From the cell containing the given text, extract its center point as [X, Y] coordinate. 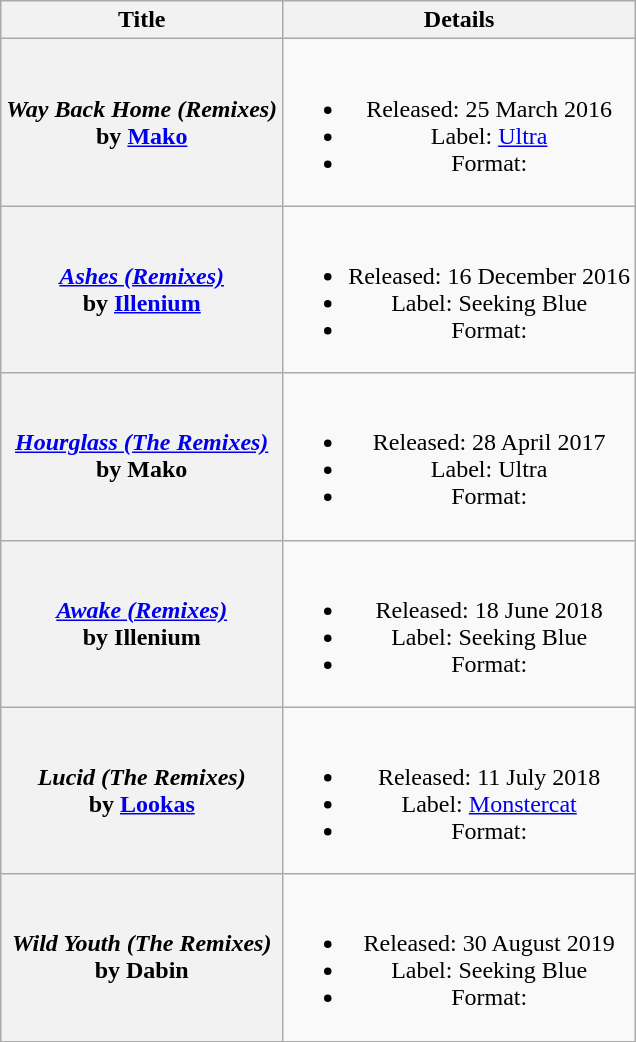
Ashes (Remixes)by Illenium [142, 290]
Released: 11 July 2018Label: MonstercatFormat: [460, 790]
Title [142, 20]
Lucid (The Remixes)by Lookas [142, 790]
Hourglass (The Remixes)by Mako [142, 456]
Details [460, 20]
Released: 30 August 2019Label: Seeking BlueFormat: [460, 958]
Released: 25 March 2016Label: UltraFormat: [460, 122]
Way Back Home (Remixes)by Mako [142, 122]
Released: 18 June 2018Label: Seeking BlueFormat: [460, 624]
Released: 16 December 2016Label: Seeking BlueFormat: [460, 290]
Released: 28 April 2017Label: UltraFormat: [460, 456]
Awake (Remixes)by Illenium [142, 624]
Wild Youth (The Remixes)by Dabin [142, 958]
